Pinpoint the cell where the given text exists, returning its (X, Y) midpoint coordinate. 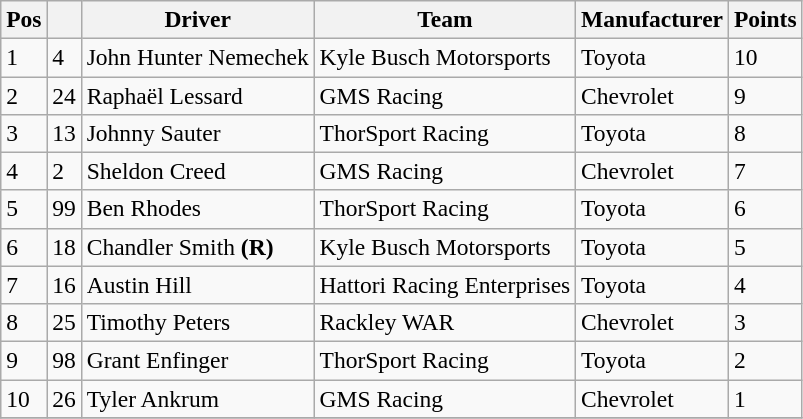
24 (64, 95)
99 (64, 209)
26 (64, 398)
Sheldon Creed (198, 171)
Austin Hill (198, 285)
16 (64, 285)
Pos (24, 19)
25 (64, 322)
Chandler Smith (R) (198, 247)
Johnny Sauter (198, 133)
13 (64, 133)
Tyler Ankrum (198, 398)
John Hunter Nemechek (198, 57)
Timothy Peters (198, 322)
Raphaël Lessard (198, 95)
Manufacturer (652, 19)
98 (64, 360)
Driver (198, 19)
Points (765, 19)
18 (64, 247)
Ben Rhodes (198, 209)
Rackley WAR (445, 322)
Hattori Racing Enterprises (445, 285)
Grant Enfinger (198, 360)
Team (445, 19)
